From the cell containing the given text, extract its center point as (x, y) coordinate. 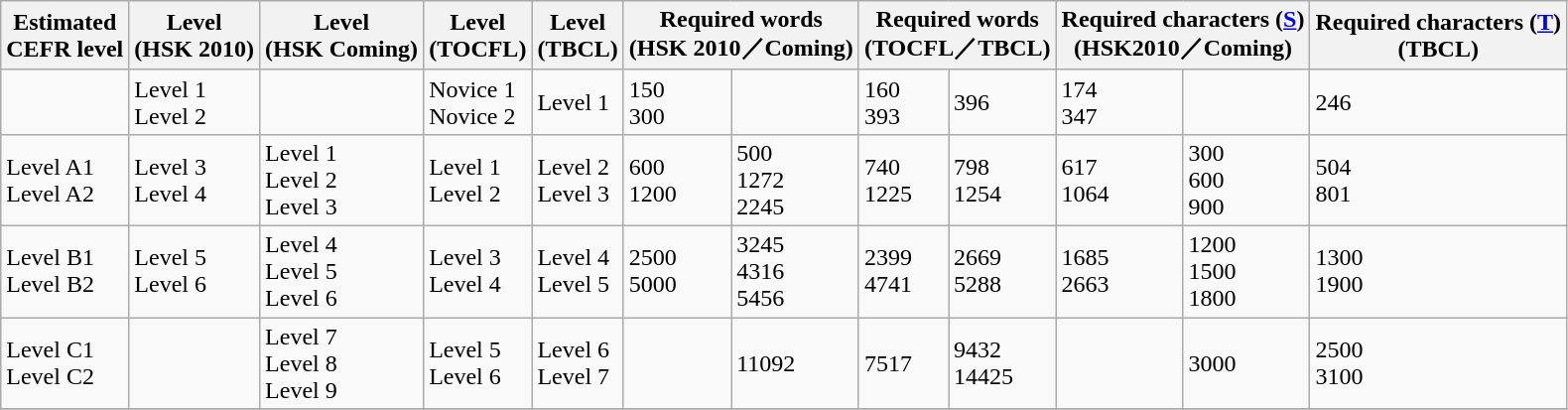
Novice 1Novice 2 (478, 101)
7517 (903, 363)
26695288 (1002, 271)
25005000 (677, 271)
3000 (1246, 363)
50012722245 (796, 180)
300600900 (1246, 180)
174347 (1119, 101)
Level B1Level B2 (65, 271)
23994741 (903, 271)
9432 14425 (1002, 363)
Level 7Level 8Level 9 (341, 363)
11092 (796, 363)
396 (1002, 101)
Level C1Level C2 (65, 363)
13001900 (1439, 271)
Required words(TOCFL／TBCL) (957, 36)
Level(TOCFL) (478, 36)
120015001800 (1246, 271)
25003100 (1439, 363)
Level 1 (578, 101)
Level 1Level 2Level 3 (341, 180)
Level 6Level 7 (578, 363)
Required characters (S)(HSK2010／Coming) (1183, 36)
Required characters (T)(TBCL) (1439, 36)
Level 2Level 3 (578, 180)
16852663 (1119, 271)
Level 4Level 5 (578, 271)
7401225 (903, 180)
EstimatedCEFR level (65, 36)
7981254 (1002, 180)
504801 (1439, 180)
Level A1Level A2 (65, 180)
160393 (903, 101)
Level(HSK Coming) (341, 36)
6171064 (1119, 180)
Level(HSK 2010) (195, 36)
Level(TBCL) (578, 36)
150300 (677, 101)
Required words(HSK 2010／Coming) (740, 36)
246 (1439, 101)
324543165456 (796, 271)
Level 4Level 5Level 6 (341, 271)
6001200 (677, 180)
